Scan for the cell matching the given text and deliver its [x, y] coordinate at center. 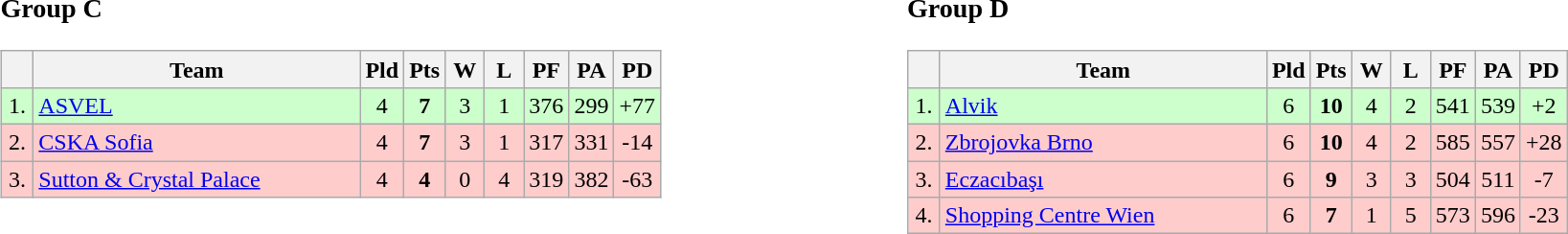
Zbrojovka Brno [1103, 143]
319 [546, 179]
541 [1452, 105]
317 [546, 143]
585 [1452, 143]
+28 [1544, 143]
539 [1498, 105]
CSKA Sofia [197, 143]
382 [592, 179]
0 [466, 179]
557 [1498, 143]
-63 [638, 179]
-23 [1544, 216]
4. [924, 216]
504 [1452, 179]
Alvik [1103, 105]
331 [592, 143]
596 [1498, 216]
5 [1410, 216]
-7 [1544, 179]
+77 [638, 105]
511 [1498, 179]
-14 [638, 143]
573 [1452, 216]
9 [1331, 179]
Eczacıbaşı [1103, 179]
299 [592, 105]
376 [546, 105]
+2 [1544, 105]
Shopping Centre Wien [1103, 216]
ASVEL [197, 105]
Sutton & Crystal Palace [197, 179]
